Output the (X, Y) coordinate of the center of the cell containing the given text.  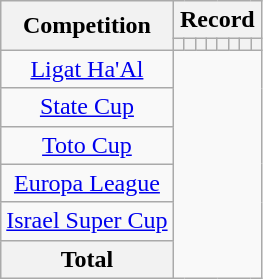
State Cup (87, 107)
Israel Super Cup (87, 221)
Toto Cup (87, 145)
Europa League (87, 183)
Total (87, 259)
Ligat Ha'Al (87, 69)
Record (217, 20)
Competition (87, 26)
